For the text-containing cell, return its midpoint in [X, Y] coordinate format. 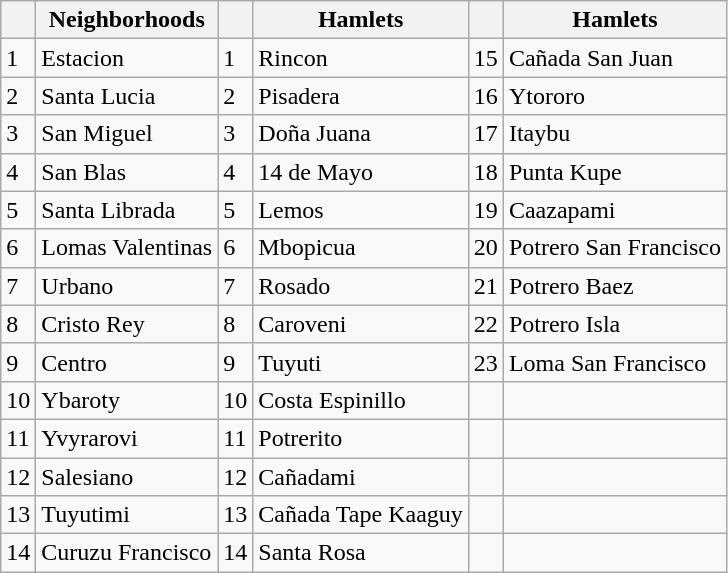
Cañada Tape Kaaguy [361, 515]
Mbopicua [361, 248]
Centro [127, 362]
14 de Mayo [361, 172]
Rincon [361, 58]
Caroveni [361, 324]
Potrero San Francisco [614, 248]
Potrero Isla [614, 324]
20 [486, 248]
Santa Rosa [361, 553]
19 [486, 210]
Curuzu Francisco [127, 553]
Cañada San Juan [614, 58]
Neighborhoods [127, 20]
Rosado [361, 286]
Doña Juana [361, 134]
21 [486, 286]
Ybaroty [127, 400]
Cristo Rey [127, 324]
Santa Lucia [127, 96]
Potrerito [361, 438]
15 [486, 58]
San Miguel [127, 134]
Lemos [361, 210]
Tuyuti [361, 362]
Costa Espinillo [361, 400]
16 [486, 96]
17 [486, 134]
Pisadera [361, 96]
22 [486, 324]
Caazapami [614, 210]
Potrero Baez [614, 286]
Lomas Valentinas [127, 248]
Santa Librada [127, 210]
Yvyrarovi [127, 438]
Punta Kupe [614, 172]
Itaybu [614, 134]
Estacion [127, 58]
Tuyutimi [127, 515]
San Blas [127, 172]
18 [486, 172]
23 [486, 362]
Loma San Francisco [614, 362]
Urbano [127, 286]
Salesiano [127, 477]
Ytororo [614, 96]
Cañadami [361, 477]
